Search for the cell housing the specified text and yield its (x, y) center coordinate. 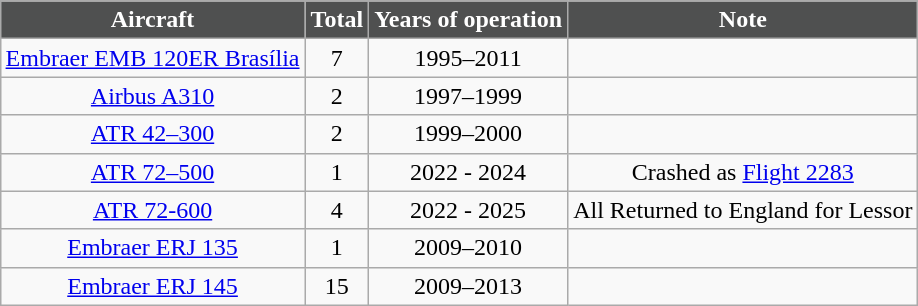
2022 - 2025 (468, 210)
1999–2000 (468, 134)
ATR 42–300 (152, 134)
Embraer ERJ 135 (152, 248)
2009–2013 (468, 286)
2009–2010 (468, 248)
1995–2011 (468, 58)
Total (337, 20)
ATR 72-600 (152, 210)
1997–1999 (468, 96)
Years of operation (468, 20)
Airbus A310 (152, 96)
Embraer EMB 120ER Brasília (152, 58)
Embraer ERJ 145 (152, 286)
2022 - 2024 (468, 172)
4 (337, 210)
All Returned to England for Lessor (743, 210)
7 (337, 58)
Crashed as Flight 2283 (743, 172)
15 (337, 286)
ATR 72–500 (152, 172)
Note (743, 20)
Aircraft (152, 20)
